Locate the cell with the specified text and output its [X, Y] center coordinate. 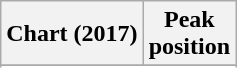
Chart (2017) [72, 34]
Peak position [189, 34]
